From the cell containing the given text, extract its center point as (X, Y) coordinate. 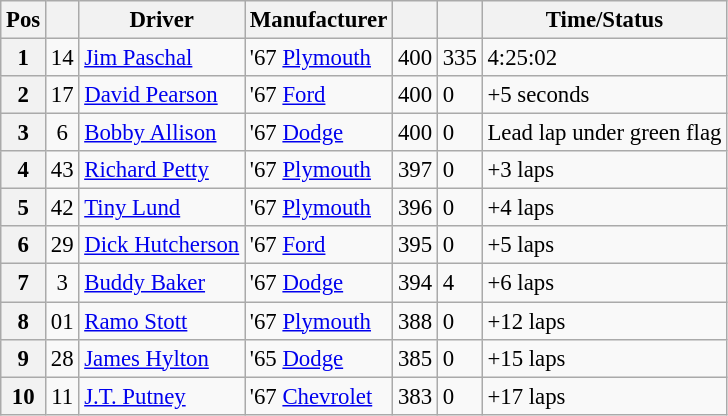
David Pearson (162, 95)
42 (62, 208)
+3 laps (604, 170)
Driver (162, 20)
11 (62, 396)
383 (416, 396)
396 (416, 208)
17 (62, 95)
7 (24, 283)
'67 Chevrolet (318, 396)
Tiny Lund (162, 208)
James Hylton (162, 358)
Pos (24, 20)
+12 laps (604, 321)
335 (460, 58)
397 (416, 170)
'65 Dodge (318, 358)
5 (24, 208)
Buddy Baker (162, 283)
Ramo Stott (162, 321)
385 (416, 358)
+17 laps (604, 396)
4:25:02 (604, 58)
Jim Paschal (162, 58)
Bobby Allison (162, 133)
10 (24, 396)
2 (24, 95)
29 (62, 245)
J.T. Putney (162, 396)
+6 laps (604, 283)
43 (62, 170)
Manufacturer (318, 20)
14 (62, 58)
01 (62, 321)
Time/Status (604, 20)
Lead lap under green flag (604, 133)
+4 laps (604, 208)
395 (416, 245)
8 (24, 321)
9 (24, 358)
+15 laps (604, 358)
+5 laps (604, 245)
394 (416, 283)
Richard Petty (162, 170)
28 (62, 358)
1 (24, 58)
388 (416, 321)
Dick Hutcherson (162, 245)
+5 seconds (604, 95)
